Return [x, y] of the center of cell containing provided text 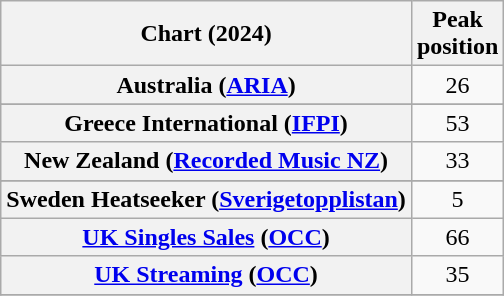
33 [457, 161]
Chart (2024) [206, 34]
UK Singles Sales (OCC) [206, 237]
26 [457, 85]
UK Streaming (OCC) [206, 275]
53 [457, 123]
New Zealand (Recorded Music NZ) [206, 161]
Greece International (IFPI) [206, 123]
Peakposition [457, 34]
Australia (ARIA) [206, 85]
35 [457, 275]
66 [457, 237]
Sweden Heatseeker (Sverigetopplistan) [206, 199]
5 [457, 199]
